Provide the [X, Y] coordinate of the cell's center where the given text is located.  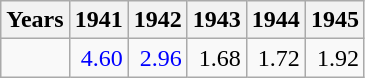
1941 [98, 20]
1.72 [276, 58]
Years [35, 20]
1944 [276, 20]
4.60 [98, 58]
1945 [334, 20]
1943 [216, 20]
1.92 [334, 58]
1.68 [216, 58]
1942 [158, 20]
2.96 [158, 58]
